Capture the cell that displays the provided text and extract its (X, Y) central coordinate. 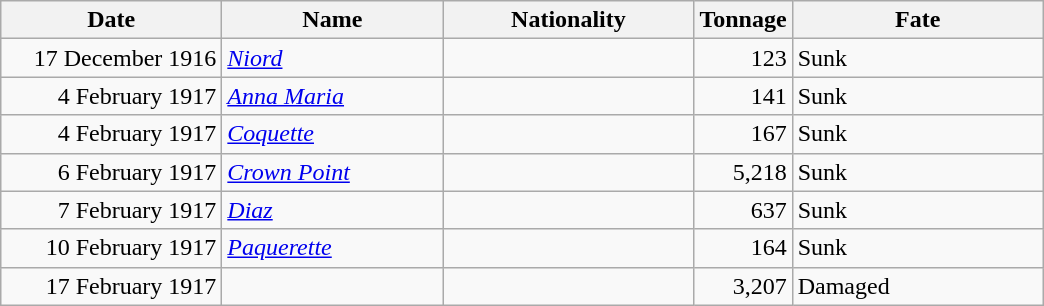
Date (112, 20)
Fate (918, 20)
5,218 (743, 172)
Name (332, 20)
Paquerette (332, 248)
10 February 1917 (112, 248)
Crown Point (332, 172)
141 (743, 96)
3,207 (743, 286)
6 February 1917 (112, 172)
7 February 1917 (112, 210)
Tonnage (743, 20)
123 (743, 58)
Coquette (332, 134)
Anna Maria (332, 96)
Damaged (918, 286)
Nationality (568, 20)
167 (743, 134)
164 (743, 248)
637 (743, 210)
17 December 1916 (112, 58)
Niord (332, 58)
Diaz (332, 210)
17 February 1917 (112, 286)
